Locate the cell with the specified text and output its [x, y] center coordinate. 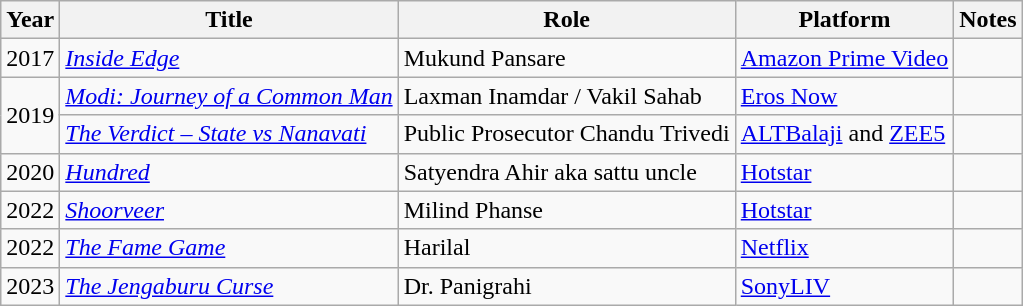
2020 [30, 172]
Inside Edge [229, 58]
Hundred [229, 172]
Year [30, 20]
SonyLIV [844, 286]
2023 [30, 286]
Title [229, 20]
The Fame Game [229, 248]
Public Prosecutor Chandu Trivedi [566, 134]
Notes [988, 20]
The Verdict – State vs Nanavati [229, 134]
Shoorveer [229, 210]
2019 [30, 115]
Mukund Pansare [566, 58]
The Jengaburu Curse [229, 286]
Harilal [566, 248]
Dr. Panigrahi [566, 286]
Amazon Prime Video [844, 58]
Laxman Inamdar / Vakil Sahab [566, 96]
Netflix [844, 248]
Platform [844, 20]
Satyendra Ahir aka sattu uncle [566, 172]
Milind Phanse [566, 210]
Role [566, 20]
Modi: Journey of a Common Man [229, 96]
2017 [30, 58]
Eros Now [844, 96]
ALTBalaji and ZEE5 [844, 134]
